Detect which cell encompasses the target text, then output its (X, Y) center coordinate. 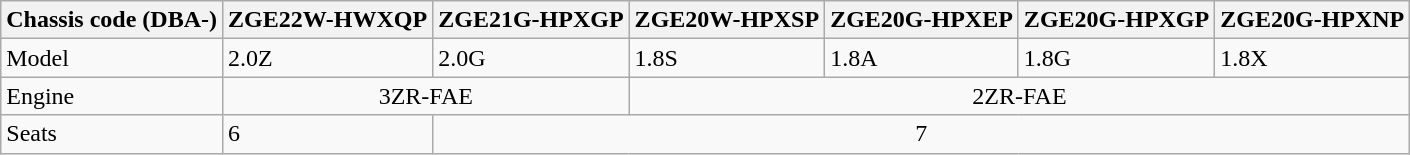
ZGE21G-HPXGP (531, 20)
ZGE20G-HPXEP (922, 20)
1.8A (922, 58)
Engine (112, 96)
Seats (112, 134)
7 (922, 134)
3ZR-FAE (426, 96)
ZGE20W-HPXSP (727, 20)
1.8S (727, 58)
ZGE20G-HPXNP (1312, 20)
2.0G (531, 58)
ZGE20G-HPXGP (1116, 20)
2ZR-FAE (1020, 96)
6 (327, 134)
1.8G (1116, 58)
1.8X (1312, 58)
2.0Z (327, 58)
Model (112, 58)
Chassis code (DBA-) (112, 20)
ZGE22W-HWXQP (327, 20)
